Scan for the cell matching the given text and deliver its (X, Y) coordinate at center. 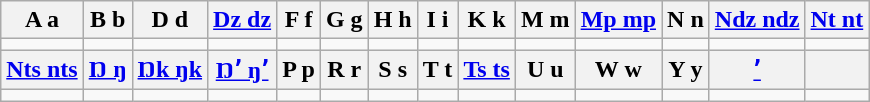
W w (618, 70)
Ndz ndz (757, 20)
Ŋ ŋ (108, 70)
S s (392, 70)
Nt nt (837, 20)
Ŋʼ ŋʼ (242, 70)
M m (545, 20)
B b (108, 20)
Y y (686, 70)
ʼ (757, 70)
R r (344, 70)
D d (170, 20)
U u (545, 70)
G g (344, 20)
N n (686, 20)
K k (487, 20)
Ts ts (487, 70)
A a (42, 20)
Mp mp (618, 20)
Ŋk ŋk (170, 70)
I i (438, 20)
F f (299, 20)
T t (438, 70)
H h (392, 20)
Dz dz (242, 20)
Nts nts (42, 70)
P p (299, 70)
